Extract the (X, Y) coordinate from the center of the cell holding the provided text.  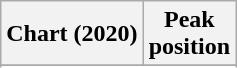
Chart (2020) (72, 34)
Peakposition (189, 34)
